Output the [X, Y] coordinate of the center of the cell containing the given text.  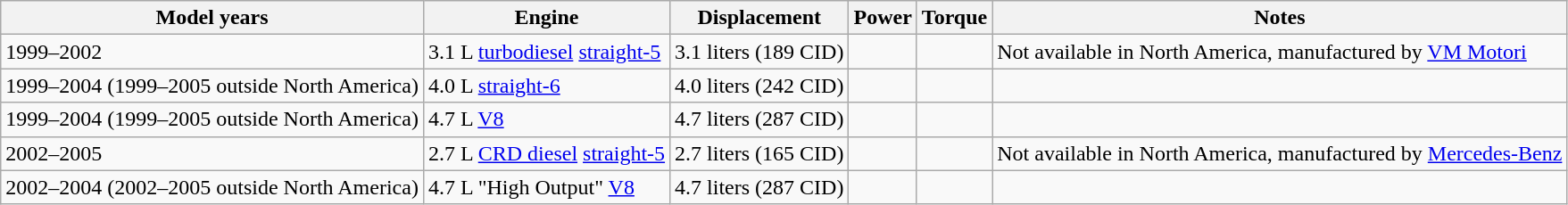
3.1 liters (189 CID) [759, 52]
2.7 liters (165 CID) [759, 153]
Displacement [759, 18]
2002–2005 [212, 153]
Power [883, 18]
Not available in North America, manufactured by Mercedes-Benz [1280, 153]
Model years [212, 18]
4.7 L "High Output" V8 [546, 187]
4.0 liters (242 CID) [759, 86]
2.7 L CRD diesel straight-5 [546, 153]
4.0 L straight-6 [546, 86]
1999–2002 [212, 52]
Torque [954, 18]
Engine [546, 18]
3.1 L turbodiesel straight-5 [546, 52]
Not available in North America, manufactured by VM Motori [1280, 52]
4.7 L V8 [546, 119]
Notes [1280, 18]
2002–2004 (2002–2005 outside North America) [212, 187]
